Extract the [x, y] coordinate from the center of the cell holding the provided text.  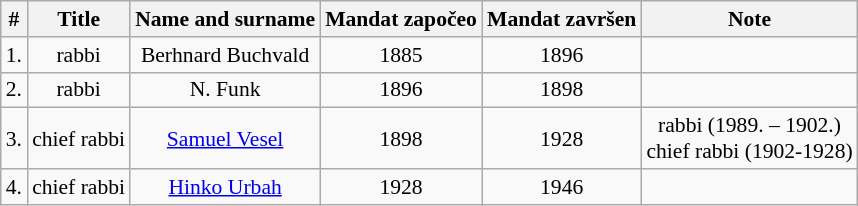
N. Funk [225, 90]
Samuel Vesel [225, 138]
2. [14, 90]
1946 [562, 187]
Mandat započeo [401, 19]
Note [749, 19]
3. [14, 138]
Berhnard Buchvald [225, 55]
1885 [401, 55]
Name and surname [225, 19]
Mandat završen [562, 19]
rabbi (1989. – 1902.)chief rabbi (1902-1928) [749, 138]
4. [14, 187]
1. [14, 55]
Hinko Urbah [225, 187]
Title [78, 19]
# [14, 19]
